Identify which cell holds the provided text, then report its [x, y] central coordinate. 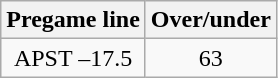
Pregame line [74, 20]
63 [210, 58]
Over/under [210, 20]
APST –17.5 [74, 58]
